Determine the [X, Y] coordinate at the center of the cell enclosing the given text.  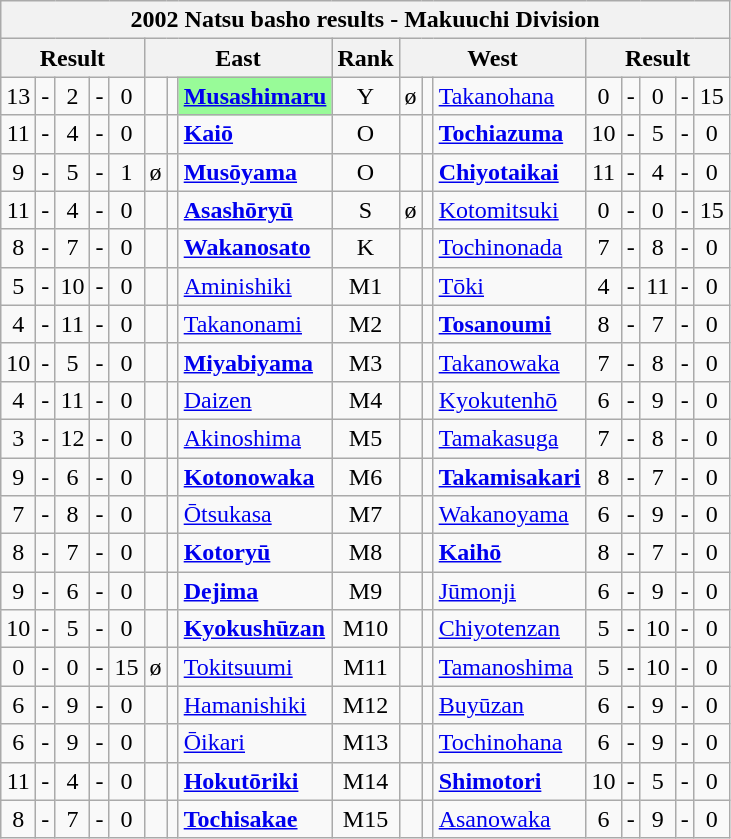
Musōyama [255, 172]
Tochinonada [510, 248]
Tokitsuumi [255, 667]
S [366, 210]
Musashimaru [255, 96]
Rank [366, 58]
K [366, 248]
Daizen [255, 400]
M1 [366, 286]
East [238, 58]
Kotomitsuki [510, 210]
2 [72, 96]
Tamanoshima [510, 667]
M3 [366, 362]
M13 [366, 743]
1 [126, 172]
Kaiō [255, 134]
Tōki [510, 286]
M14 [366, 781]
Tochiazuma [510, 134]
Kaihō [510, 553]
Ōtsukasa [255, 515]
Ōikari [255, 743]
M9 [366, 591]
Jūmonji [510, 591]
M6 [366, 477]
Tamakasuga [510, 438]
M15 [366, 819]
M2 [366, 324]
12 [72, 438]
Wakanoyama [510, 515]
M12 [366, 705]
M4 [366, 400]
Buyūzan [510, 705]
Shimotori [510, 781]
Kyokushūzan [255, 629]
3 [18, 438]
Aminishiki [255, 286]
M11 [366, 667]
M7 [366, 515]
Asanowaka [510, 819]
Asashōryū [255, 210]
Chiyotenzan [510, 629]
Miyabiyama [255, 362]
Tochisakae [255, 819]
M8 [366, 553]
Wakanosato [255, 248]
Akinoshima [255, 438]
Tochinohana [510, 743]
Kotoryū [255, 553]
Tosanoumi [510, 324]
Hokutōriki [255, 781]
Dejima [255, 591]
Kotonowaka [255, 477]
2002 Natsu basho results - Makuuchi Division [366, 20]
M5 [366, 438]
West [492, 58]
Takanonami [255, 324]
13 [18, 96]
M10 [366, 629]
Chiyotaikai [510, 172]
Takamisakari [510, 477]
Hamanishiki [255, 705]
Takanohana [510, 96]
Y [366, 96]
Kyokutenhō [510, 400]
Takanowaka [510, 362]
